Scan for the cell matching the given text and deliver its [x, y] coordinate at center. 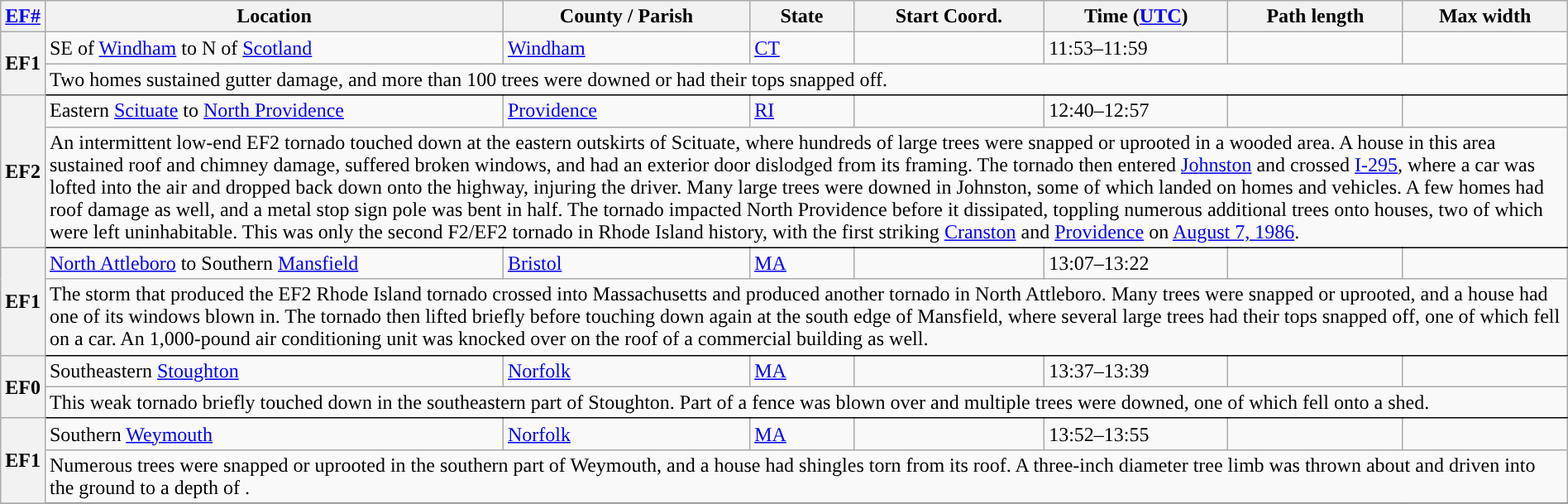
North Attleboro to Southern Mansfield [274, 263]
Southeastern Stoughton [274, 371]
Time (UTC) [1136, 17]
Windham [626, 48]
Path length [1315, 17]
County / Parish [626, 17]
Providence [626, 111]
Start Coord. [949, 17]
RI [802, 111]
12:40–12:57 [1136, 111]
Bristol [626, 263]
EF# [23, 17]
13:52–13:55 [1136, 434]
13:07–13:22 [1136, 263]
13:37–13:39 [1136, 371]
Location [274, 17]
SE of Windham to N of Scotland [274, 48]
Max width [1485, 17]
EF2 [23, 171]
EF0 [23, 386]
11:53–11:59 [1136, 48]
State [802, 17]
Two homes sustained gutter damage, and more than 100 trees were downed or had their tops snapped off. [806, 79]
CT [802, 48]
Eastern Scituate to North Providence [274, 111]
Southern Weymouth [274, 434]
